Provide the [X, Y] coordinate of the cell's center where the given text is located.  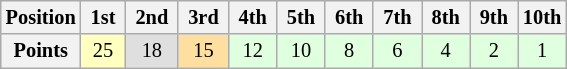
6 [397, 51]
2nd [152, 17]
9th [494, 17]
10th [542, 17]
1st [104, 17]
8 [349, 51]
25 [104, 51]
5th [301, 17]
10 [301, 51]
8th [446, 17]
Position [41, 17]
18 [152, 51]
6th [349, 17]
Points [41, 51]
7th [397, 17]
15 [203, 51]
4 [446, 51]
3rd [203, 17]
12 [253, 51]
1 [542, 51]
4th [253, 17]
2 [494, 51]
